Pinpoint the cell where the given text exists, returning its (X, Y) midpoint coordinate. 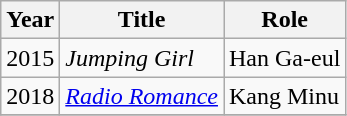
Year (30, 20)
Radio Romance (142, 96)
Han Ga-eul (285, 58)
Kang Minu (285, 96)
2018 (30, 96)
2015 (30, 58)
Role (285, 20)
Title (142, 20)
Jumping Girl (142, 58)
